Return the (X, Y) coordinate for the center point of the cell that contains the specified text.  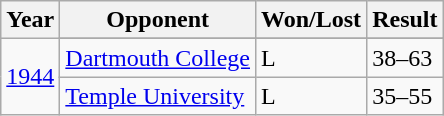
Temple University (158, 96)
35–55 (405, 96)
Won/Lost (312, 20)
Dartmouth College (158, 58)
38–63 (405, 58)
1944 (30, 77)
Result (405, 20)
Year (30, 20)
Opponent (158, 20)
